Output the [x, y] coordinate of the center of the cell containing the given text.  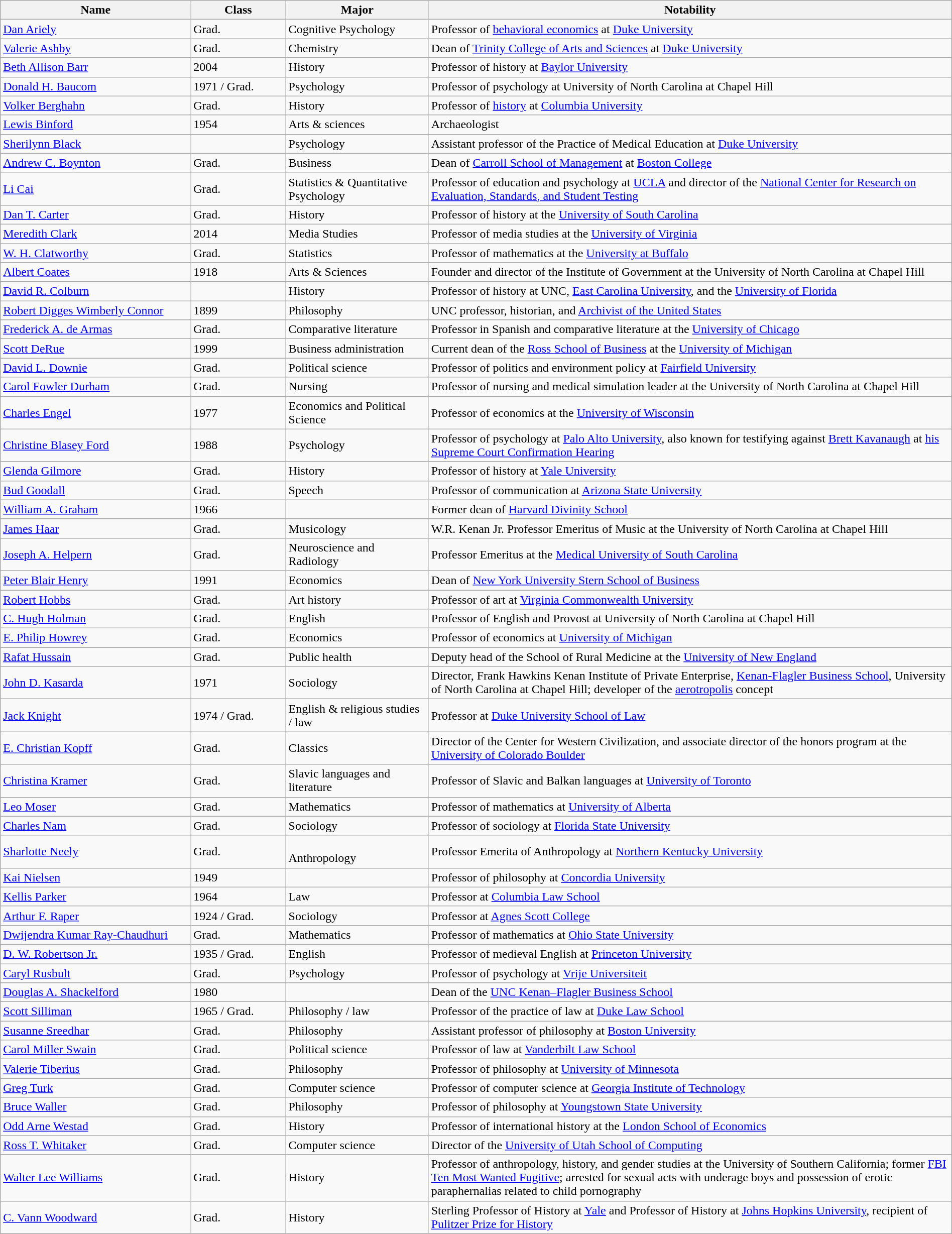
Neuroscience and Radiology [357, 554]
Professor at Columbia Law School [690, 896]
Professor of history at Columbia University [690, 105]
Professor of economics at University of Michigan [690, 638]
Statistics [357, 253]
Dean of Trinity College of Arts and Sciences at Duke University [690, 48]
Economics and Political Science [357, 413]
Albert Coates [95, 272]
Charles Engel [95, 413]
Art history [357, 599]
Media Studies [357, 234]
Professor of behavioral economics at Duke University [690, 29]
Frederick A. de Armas [95, 329]
Public health [357, 657]
Business administration [357, 349]
E. Philip Howrey [95, 638]
W.R. Kenan Jr. Professor Emeritus of Music at the University of North Carolina at Chapel Hill [690, 528]
Professor of media studies at the University of Virginia [690, 234]
Bud Goodall [95, 490]
1899 [238, 310]
Anthropology [357, 852]
Professor of economics at the University of Wisconsin [690, 413]
Dan Ariely [95, 29]
Professor of politics and environment policy at Fairfield University [690, 368]
Lewis Binford [95, 125]
Bruce Waller [95, 1107]
Kai Nielsen [95, 877]
Dwijendra Kumar Ray-Chaudhuri [95, 935]
Robert Digges Wimberly Connor [95, 310]
Professor of law at Vanderbilt Law School [690, 1050]
Professor of history at Yale University [690, 471]
Professor of history at the University of South Carolina [690, 214]
Leo Moser [95, 807]
Assistant professor of philosophy at Boston University [690, 1031]
Dean of New York University Stern School of Business [690, 580]
1964 [238, 896]
David L. Downie [95, 368]
Professor of mathematics at the University at Buffalo [690, 253]
Professor at Duke University School of Law [690, 715]
Current dean of the Ross School of Business at the University of Michigan [690, 349]
Nursing [357, 387]
Caryl Rusbult [95, 973]
William A. Graham [95, 509]
Greg Turk [95, 1088]
Professor of communication at Arizona State University [690, 490]
Archaeologist [690, 125]
Sharlotte Neely [95, 852]
1935 / Grad. [238, 954]
1954 [238, 125]
C. Hugh Holman [95, 619]
Deputy head of the School of Rural Medicine at the University of New England [690, 657]
Law [357, 896]
Walter Lee Williams [95, 1178]
1949 [238, 877]
E. Christian Kopff [95, 748]
Christina Kramer [95, 780]
Andrew C. Boynton [95, 163]
Founder and director of the Institute of Government at the University of North Carolina at Chapel Hill [690, 272]
Professor of philosophy at Youngstown State University [690, 1107]
Christine Blasey Ford [95, 445]
Professor in Spanish and comparative literature at the University of Chicago [690, 329]
Assistant professor of the Practice of Medical Education at Duke University [690, 144]
Professor of philosophy at Concordia University [690, 877]
Classics [357, 748]
Kellis Parker [95, 896]
Statistics & Quantitative Psychology [357, 189]
1966 [238, 509]
1965 / Grad. [238, 1012]
Robert Hobbs [95, 599]
2014 [238, 234]
Professor of international history at the London School of Economics [690, 1126]
Arts & Sciences [357, 272]
Professor of art at Virginia Commonwealth University [690, 599]
W. H. Clatworthy [95, 253]
Professor of mathematics at Ohio State University [690, 935]
Rafat Hussain [95, 657]
Professor of the practice of law at Duke Law School [690, 1012]
Sterling Professor of History at Yale and Professor of History at Johns Hopkins University, recipient of Pulitzer Prize for History [690, 1217]
Dean of Carroll School of Management at Boston College [690, 163]
Major [357, 10]
Scott Silliman [95, 1012]
1977 [238, 413]
John D. Kasarda [95, 683]
Class [238, 10]
C. Vann Woodward [95, 1217]
Professor of history at Baylor University [690, 67]
1924 / Grad. [238, 916]
Arts & sciences [357, 125]
Dean of the UNC Kenan–Flagler Business School [690, 992]
Professor of medieval English at Princeton University [690, 954]
1971 / Grad. [238, 86]
Professor of English and Provost at University of North Carolina at Chapel Hill [690, 619]
James Haar [95, 528]
Carol Fowler Durham [95, 387]
Arthur F. Raper [95, 916]
1999 [238, 349]
Professor Emeritus at the Medical University of South Carolina [690, 554]
English & religious studies / law [357, 715]
Dan T. Carter [95, 214]
Beth Allison Barr [95, 67]
Valerie Ashby [95, 48]
Former dean of Harvard Divinity School [690, 509]
1988 [238, 445]
Speech [357, 490]
Notability [690, 10]
Professor of sociology at Florida State University [690, 826]
Professor of philosophy at University of Minnesota [690, 1069]
D. W. Robertson Jr. [95, 954]
Professor of history at UNC, East Carolina University, and the University of Florida [690, 291]
Charles Nam [95, 826]
Professor of computer science at Georgia Institute of Technology [690, 1088]
Professor at Agnes Scott College [690, 916]
Odd Arne Westad [95, 1126]
1974 / Grad. [238, 715]
1918 [238, 272]
2004 [238, 67]
Professor Emerita of Anthropology at Northern Kentucky University [690, 852]
Professor of nursing and medical simulation leader at the University of North Carolina at Chapel Hill [690, 387]
1971 [238, 683]
Professor of psychology at Palo Alto University, also known for testifying against Brett Kavanaugh at his Supreme Court Confirmation Hearing [690, 445]
Chemistry [357, 48]
Business [357, 163]
Director of the University of Utah School of Computing [690, 1145]
Susanne Sreedhar [95, 1031]
Valerie Tiberius [95, 1069]
Donald H. Baucom [95, 86]
Douglas A. Shackelford [95, 992]
Glenda Gilmore [95, 471]
Scott DeRue [95, 349]
Li Cai [95, 189]
Professor of mathematics at University of Alberta [690, 807]
Professor of psychology at Vrije Universiteit [690, 973]
Peter Blair Henry [95, 580]
Comparative literature [357, 329]
Meredith Clark [95, 234]
David R. Colburn [95, 291]
Joseph A. Helpern [95, 554]
Musicology [357, 528]
Slavic languages and literature [357, 780]
1980 [238, 992]
Professor of Slavic and Balkan languages at University of Toronto [690, 780]
Cognitive Psychology [357, 29]
Name [95, 10]
Professor of psychology at University of North Carolina at Chapel Hill [690, 86]
1991 [238, 580]
Director of the Center for Western Civilization, and associate director of the honors program at the University of Colorado Boulder [690, 748]
Ross T. Whitaker [95, 1145]
Sherilynn Black [95, 144]
Professor of education and psychology at UCLA and director of the National Center for Research on Evaluation, Standards, and Student Testing [690, 189]
Carol Miller Swain [95, 1050]
Volker Berghahn [95, 105]
Philosophy / law [357, 1012]
Jack Knight [95, 715]
UNC professor, historian, and Archivist of the United States [690, 310]
